Find where the given text appears and provide that cell's center as [x, y] coordinate. 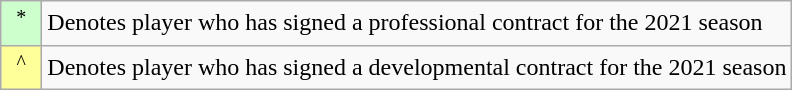
Denotes player who has signed a developmental contract for the 2021 season [417, 68]
^ [22, 68]
* [22, 24]
Denotes player who has signed a professional contract for the 2021 season [417, 24]
